Detect which cell encompasses the target text, then output its [X, Y] center coordinate. 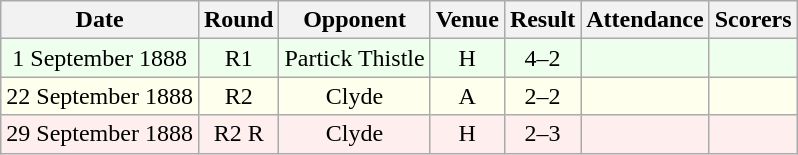
Result [542, 20]
A [467, 96]
4–2 [542, 58]
1 September 1888 [100, 58]
Round [238, 20]
R1 [238, 58]
Venue [467, 20]
Attendance [645, 20]
Scorers [753, 20]
R2 R [238, 134]
29 September 1888 [100, 134]
2–2 [542, 96]
R2 [238, 96]
2–3 [542, 134]
22 September 1888 [100, 96]
Date [100, 20]
Opponent [354, 20]
Partick Thistle [354, 58]
